Detect which cell encompasses the target text, then output its [x, y] center coordinate. 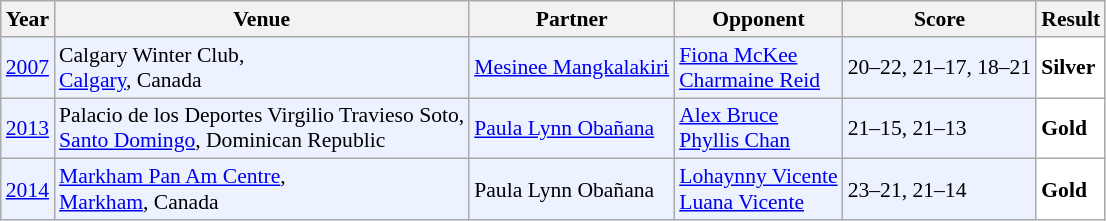
Fiona McKee Charmaine Reid [758, 68]
23–21, 21–14 [940, 190]
Lohaynny Vicente Luana Vicente [758, 190]
Venue [262, 19]
21–15, 21–13 [940, 128]
Opponent [758, 19]
Alex Bruce Phyllis Chan [758, 128]
2014 [28, 190]
Partner [572, 19]
Score [940, 19]
2013 [28, 128]
Year [28, 19]
Calgary Winter Club,Calgary, Canada [262, 68]
Mesinee Mangkalakiri [572, 68]
Silver [1070, 68]
Palacio de los Deportes Virgilio Travieso Soto,Santo Domingo, Dominican Republic [262, 128]
Result [1070, 19]
20–22, 21–17, 18–21 [940, 68]
2007 [28, 68]
Markham Pan Am Centre,Markham, Canada [262, 190]
